For the text-containing cell, return its midpoint in [x, y] coordinate format. 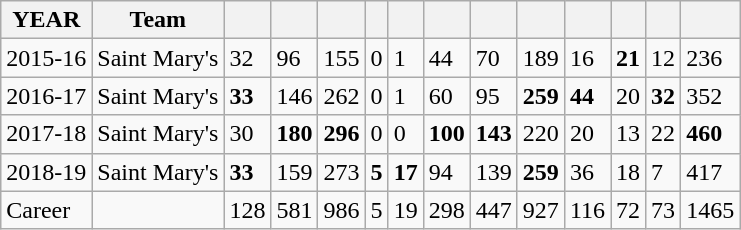
22 [664, 134]
352 [710, 96]
19 [406, 210]
YEAR [46, 20]
2016-17 [46, 96]
116 [587, 210]
986 [342, 210]
Team [158, 20]
236 [710, 58]
417 [710, 172]
96 [294, 58]
447 [494, 210]
13 [628, 134]
155 [342, 58]
73 [664, 210]
273 [342, 172]
1465 [710, 210]
298 [446, 210]
17 [406, 172]
95 [494, 96]
139 [494, 172]
2018-19 [46, 172]
100 [446, 134]
581 [294, 210]
60 [446, 96]
128 [248, 210]
18 [628, 172]
262 [342, 96]
94 [446, 172]
Career [46, 210]
7 [664, 172]
21 [628, 58]
70 [494, 58]
220 [540, 134]
143 [494, 134]
159 [294, 172]
189 [540, 58]
36 [587, 172]
12 [664, 58]
2017-18 [46, 134]
16 [587, 58]
146 [294, 96]
30 [248, 134]
460 [710, 134]
72 [628, 210]
2015-16 [46, 58]
927 [540, 210]
296 [342, 134]
180 [294, 134]
